Capture the cell that displays the provided text and extract its (x, y) central coordinate. 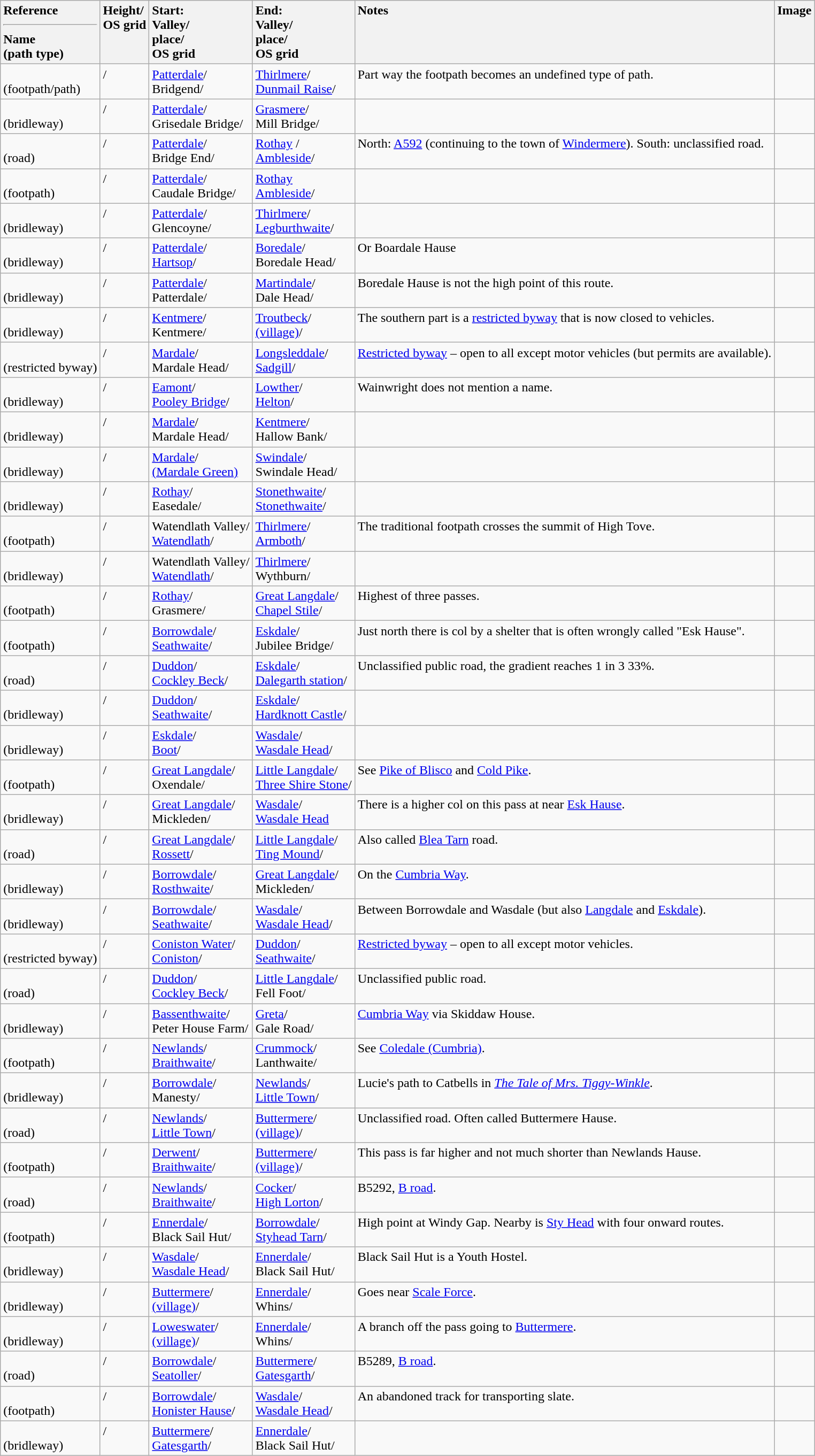
Also called Blea Tarn road. (565, 847)
Or Boardale Hause (565, 256)
Just north there is col by a shelter that is often wrongly called "Esk Hause". (565, 638)
Eskdale/Jubilee Bridge/ (304, 638)
Unclassified road. Often called Buttermere Hause. (565, 1125)
North: A592 (continuing to the town of Windermere). South: unclassified road. (565, 151)
Lowther/Helton/ (304, 395)
Rothay /Ambleside/ (304, 151)
Little Langdale/Ting Mound/ (304, 847)
Derwent/Braithwaite/ (201, 1160)
Patterdale/Patterdale/ (201, 290)
See Pike of Blisco and Cold Pike. (565, 777)
Wasdale/Wasdale Head (304, 812)
Little Langdale/Three Shire Stone/ (304, 777)
Little Langdale/Fell Foot/ (304, 986)
Thirlmere/Legburthwaite/ (304, 220)
Loweswater/(village)/ (201, 1334)
Stonethwaite/Stonethwaite/ (304, 499)
B5292, B road. (565, 1195)
Thirlmere/Wythburn/ (304, 569)
Swindale/Swindale Head/ (304, 464)
Crummock/Lanthwaite/ (304, 1056)
Lucie's path to Catbells in The Tale of Mrs. Tiggy-Winkle. (565, 1091)
Great Langdale/Oxendale/ (201, 777)
Bassenthwaite/Peter House Farm/ (201, 1020)
End:Valley/place/OS grid (304, 32)
Start:Valley/place/OS grid (201, 32)
(footpath/path) (50, 81)
Borrowdale/Manesty/ (201, 1091)
Borrowdale/Honister Hause/ (201, 1403)
Great Langdale/Rossett/ (201, 847)
Thirlmere/Dunmail Raise/ (304, 81)
Mardale/(Mardale Green) (201, 464)
Borrowdale/Seatoller/ (201, 1369)
Goes near Scale Force. (565, 1299)
Boredale Hause is not the high point of this route. (565, 290)
Restricted byway – open to all except motor vehicles (but permits are available). (565, 359)
Patterdale/Glencoyne/ (201, 220)
Patterdale/Bridge End/ (201, 151)
This pass is far higher and not much shorter than Newlands Hause. (565, 1160)
Cumbria Way via Skiddaw House. (565, 1020)
Coniston Water/Coniston/ (201, 951)
The traditional footpath crosses the summit of High Tove. (565, 534)
Kentmere/Kentmere/ (201, 325)
Cocker/High Lorton/ (304, 1195)
B5289, B road. (565, 1369)
Patterdale/Grisedale Bridge/ (201, 117)
Troutbeck/(village)/ (304, 325)
Wainwright does not mention a name. (565, 395)
Eamont/Pooley Bridge/ (201, 395)
Highest of three passes. (565, 603)
Borrowdale/Styhead Tarn/ (304, 1230)
Eskdale/Dalegarth station/ (304, 673)
Grasmere/Mill Bridge/ (304, 117)
See Coledale (Cumbria). (565, 1056)
Great Langdale/Chapel Stile/ (304, 603)
Rothay/Easedale/ (201, 499)
Patterdale/Caudale Bridge/ (201, 186)
Longsleddale/Sadgill/ (304, 359)
Patterdale/Bridgend/ (201, 81)
Greta/Gale Road/ (304, 1020)
Rothay/Grasmere/ (201, 603)
A branch off the pass going to Buttermere. (565, 1334)
Boredale/Boredale Head/ (304, 256)
Restricted byway – open to all except motor vehicles. (565, 951)
High point at Windy Gap. Nearby is Sty Head with four onward routes. (565, 1230)
Martindale/Dale Head/ (304, 290)
ReferenceName(path type) (50, 32)
Notes (565, 32)
Image (795, 32)
Eskdale/Boot/ (201, 742)
Black Sail Hut is a Youth Hostel. (565, 1264)
The southern part is a restricted byway that is now closed to vehicles. (565, 325)
Thirlmere/Armboth/ (304, 534)
Eskdale/Hardknott Castle/ (304, 708)
Patterdale/Hartsop/ (201, 256)
On the Cumbria Way. (565, 881)
There is a higher col on this pass at near Esk Hause. (565, 812)
RothayAmbleside/ (304, 186)
Kentmere/Hallow Bank/ (304, 429)
Part way the footpath becomes an undefined type of path. (565, 81)
Borrowdale/Rosthwaite/ (201, 881)
Unclassified public road. (565, 986)
Unclassified public road, the gradient reaches 1 in 3 33%. (565, 673)
An abandoned track for transporting slate. (565, 1403)
Between Borrowdale and Wasdale (but also Langdale and Eskdale). (565, 916)
Height/ OS grid (125, 32)
